Detect which cell encompasses the target text, then output its [x, y] center coordinate. 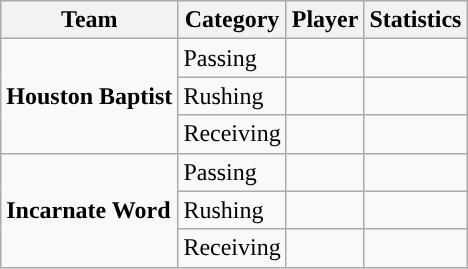
Incarnate Word [90, 210]
Team [90, 20]
Player [325, 20]
Category [232, 20]
Statistics [416, 20]
Houston Baptist [90, 96]
